Scan for the cell matching the given text and deliver its [X, Y] coordinate at center. 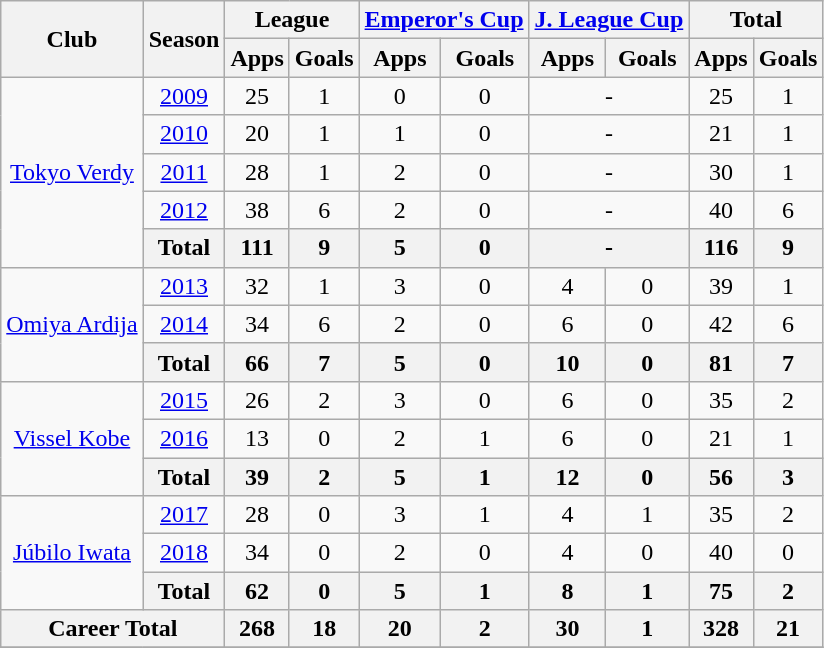
Club [72, 39]
18 [324, 629]
116 [721, 248]
Omiya Ardija [72, 324]
2015 [184, 400]
10 [568, 362]
2009 [184, 96]
328 [721, 629]
12 [568, 477]
42 [721, 324]
2011 [184, 172]
32 [257, 286]
8 [568, 591]
268 [257, 629]
2013 [184, 286]
2010 [184, 134]
56 [721, 477]
Tokyo Verdy [72, 172]
2018 [184, 553]
Career Total [113, 629]
League [292, 20]
Season [184, 39]
2016 [184, 438]
66 [257, 362]
2014 [184, 324]
81 [721, 362]
75 [721, 591]
Emperor's Cup [444, 20]
2012 [184, 210]
111 [257, 248]
26 [257, 400]
Vissel Kobe [72, 438]
62 [257, 591]
38 [257, 210]
Júbilo Iwata [72, 553]
J. League Cup [609, 20]
13 [257, 438]
2017 [184, 515]
